Find where the given text appears and provide that cell's center as (x, y) coordinate. 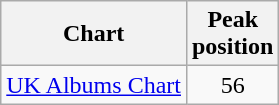
UK Albums Chart (94, 85)
Peakposition (232, 34)
Chart (94, 34)
56 (232, 85)
